Provide the [X, Y] coordinate of the cell's center where the given text is located.  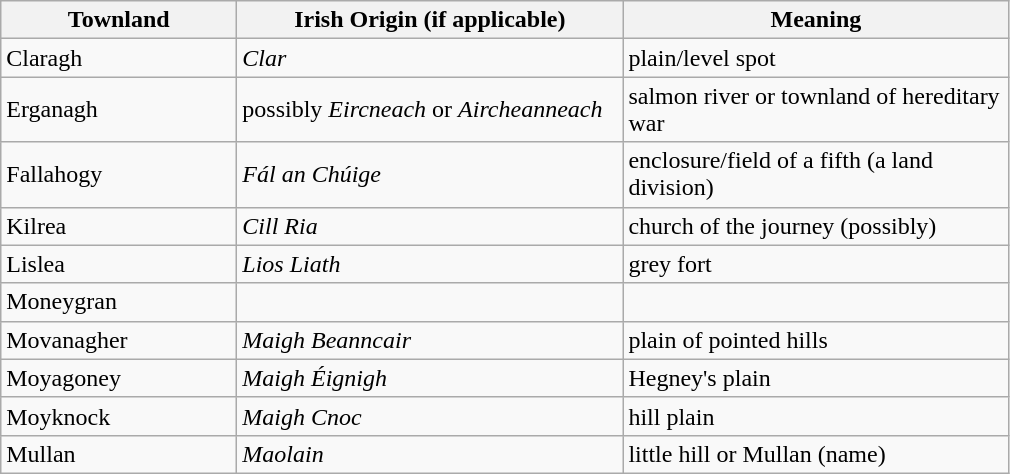
enclosure/field of a fifth (a land division) [816, 174]
Moyknock [119, 416]
grey fort [816, 264]
Townland [119, 20]
plain/level spot [816, 58]
salmon river or townland of hereditary war [816, 110]
Fál an Chúige [430, 174]
Clar [430, 58]
Moneygran [119, 302]
Maigh Beanncair [430, 340]
Maolain [430, 454]
Mullan [119, 454]
church of the journey (possibly) [816, 226]
Fallahogy [119, 174]
little hill or Mullan (name) [816, 454]
Hegney's plain [816, 378]
Cill Ria [430, 226]
Lios Liath [430, 264]
Maigh Cnoc [430, 416]
plain of pointed hills [816, 340]
Moyagoney [119, 378]
Irish Origin (if applicable) [430, 20]
Movanagher [119, 340]
possibly Eircneach or Aircheanneach [430, 110]
Erganagh [119, 110]
hill plain [816, 416]
Claragh [119, 58]
Lislea [119, 264]
Maigh Éignigh [430, 378]
Meaning [816, 20]
Kilrea [119, 226]
